From the cell containing the given text, extract its center point as (X, Y) coordinate. 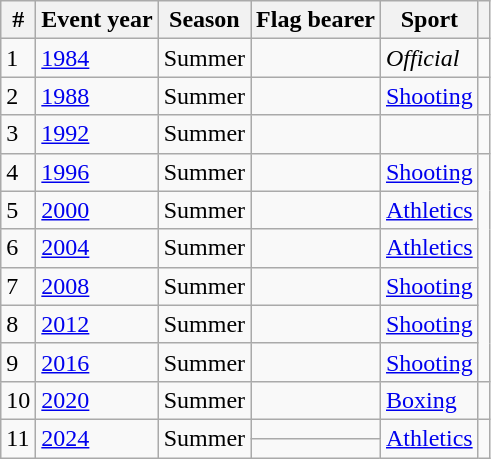
2004 (97, 248)
5 (18, 210)
Flag bearer (316, 20)
1 (18, 58)
1984 (97, 58)
3 (18, 134)
6 (18, 248)
Official (429, 58)
1992 (97, 134)
2 (18, 96)
10 (18, 400)
# (18, 20)
2000 (97, 210)
11 (18, 438)
2016 (97, 362)
2020 (97, 400)
1996 (97, 172)
Sport (429, 20)
9 (18, 362)
1988 (97, 96)
2012 (97, 324)
2008 (97, 286)
7 (18, 286)
Season (204, 20)
Event year (97, 20)
4 (18, 172)
8 (18, 324)
Boxing (429, 400)
2024 (97, 438)
